Scan for the cell matching the given text and deliver its [X, Y] coordinate at center. 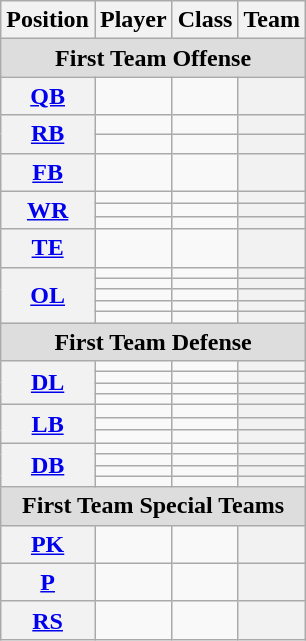
First Team Special Teams [154, 506]
Team [272, 20]
QB [48, 96]
First Team Defense [154, 341]
First Team Offense [154, 58]
Position [48, 20]
TE [48, 248]
RB [48, 134]
LB [48, 424]
DL [48, 383]
Class [205, 20]
Player [133, 20]
RS [48, 620]
OL [48, 294]
WR [48, 210]
P [48, 582]
FB [48, 172]
DB [48, 465]
PK [48, 544]
